Pinpoint the cell where the given text exists, returning its [X, Y] midpoint coordinate. 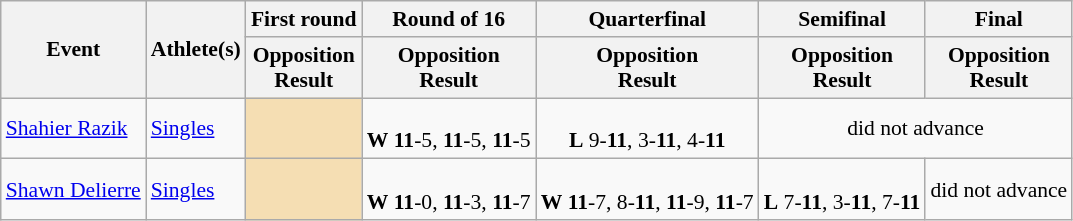
Semifinal [842, 19]
Event [74, 50]
L 7-11, 3-11, 7-11 [842, 190]
W 11-7, 8-11, 11-9, 11-7 [648, 190]
Round of 16 [449, 19]
L 9-11, 3-11, 4-11 [648, 128]
Final [998, 19]
Shawn Delierre [74, 190]
Athlete(s) [196, 50]
Quarterfinal [648, 19]
W 11-0, 11-3, 11-7 [449, 190]
Shahier Razik [74, 128]
W 11-5, 11-5, 11-5 [449, 128]
First round [304, 19]
